Capture the cell that displays the provided text and extract its (x, y) central coordinate. 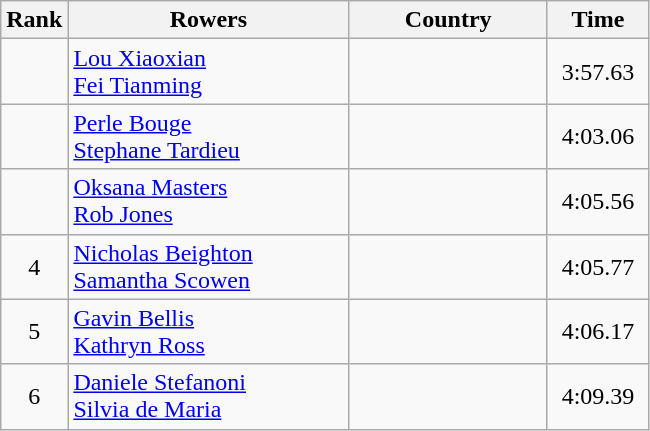
Perle BougeStephane Tardieu (208, 136)
5 (34, 332)
4:06.17 (598, 332)
Rank (34, 20)
Country (448, 20)
4:03.06 (598, 136)
Rowers (208, 20)
3:57.63 (598, 72)
4 (34, 266)
Daniele StefanoniSilvia de Maria (208, 396)
Time (598, 20)
4:05.56 (598, 202)
6 (34, 396)
Oksana MastersRob Jones (208, 202)
Gavin BellisKathryn Ross (208, 332)
4:05.77 (598, 266)
4:09.39 (598, 396)
Nicholas BeightonSamantha Scowen (208, 266)
Lou XiaoxianFei Tianming (208, 72)
